Scan for the cell matching the given text and deliver its [x, y] coordinate at center. 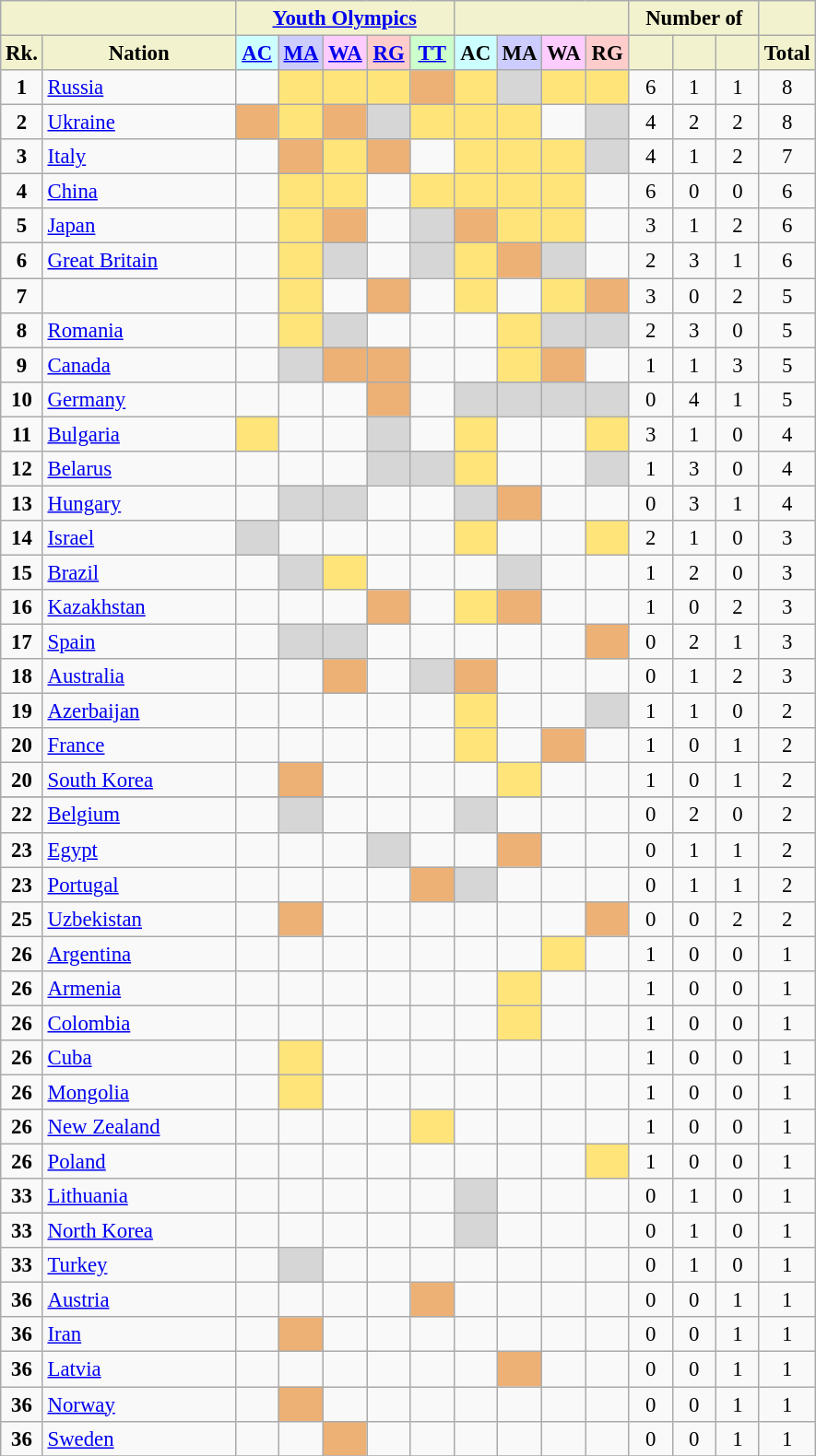
Rk. [22, 53]
19 [22, 711]
Youth Olympics [345, 18]
16 [22, 607]
Armenia [138, 988]
Turkey [138, 1265]
South Korea [138, 781]
18 [22, 676]
Norway [138, 1403]
Number of [693, 18]
Belgium [138, 815]
Cuba [138, 1058]
Lithuania [138, 1196]
Canada [138, 365]
Iran [138, 1334]
China [138, 192]
Australia [138, 676]
Ukraine [138, 123]
Poland [138, 1161]
Japan [138, 226]
15 [22, 572]
Austria [138, 1300]
North Korea [138, 1231]
Hungary [138, 503]
Nation [138, 53]
13 [22, 503]
Romania [138, 330]
10 [22, 399]
Latvia [138, 1369]
Spain [138, 641]
Bulgaria [138, 434]
Kazakhstan [138, 607]
Germany [138, 399]
22 [22, 815]
Egypt [138, 850]
25 [22, 919]
Argentina [138, 954]
Russia [138, 88]
TT [432, 53]
Azerbaijan [138, 711]
Sweden [138, 1438]
Portugal [138, 885]
Italy [138, 157]
14 [22, 538]
Brazil [138, 572]
12 [22, 468]
Total [786, 53]
Belarus [138, 468]
Uzbekistan [138, 919]
11 [22, 434]
France [138, 746]
Colombia [138, 1023]
9 [22, 365]
New Zealand [138, 1127]
Israel [138, 538]
17 [22, 641]
Great Britain [138, 261]
Mongolia [138, 1092]
